From the cell containing the given text, extract its center point as (x, y) coordinate. 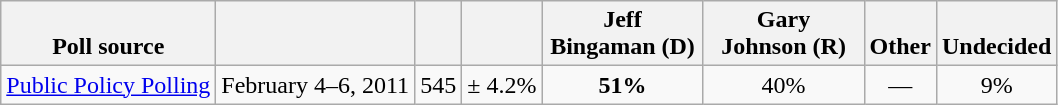
51% (622, 85)
40% (784, 85)
545 (438, 85)
GaryJohnson (R) (784, 34)
February 4–6, 2011 (316, 85)
JeffBingaman (D) (622, 34)
Other (900, 34)
± 4.2% (502, 85)
9% (996, 85)
— (900, 85)
Poll source (108, 34)
Undecided (996, 34)
Public Policy Polling (108, 85)
